For the text-containing cell, return its midpoint in (X, Y) coordinate format. 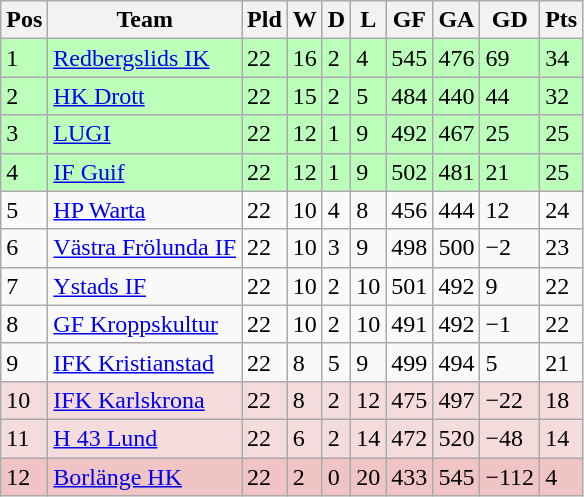
IF Guif (145, 172)
481 (456, 172)
−112 (510, 477)
32 (562, 96)
16 (304, 58)
498 (410, 248)
20 (368, 477)
GD (510, 20)
GA (456, 20)
0 (336, 477)
GF Kroppskultur (145, 324)
7 (24, 286)
W (304, 20)
476 (456, 58)
GF (410, 20)
Team (145, 20)
D (336, 20)
Pld (265, 20)
444 (456, 210)
15 (304, 96)
484 (410, 96)
502 (410, 172)
501 (410, 286)
−2 (510, 248)
Pts (562, 20)
−48 (510, 438)
L (368, 20)
HK Drott (145, 96)
HP Warta (145, 210)
44 (510, 96)
69 (510, 58)
456 (410, 210)
497 (456, 400)
LUGI (145, 134)
Borlänge HK (145, 477)
472 (410, 438)
499 (410, 362)
11 (24, 438)
Pos (24, 20)
34 (562, 58)
494 (456, 362)
18 (562, 400)
Västra Frölunda IF (145, 248)
−1 (510, 324)
467 (456, 134)
IFK Karlskrona (145, 400)
23 (562, 248)
520 (456, 438)
−22 (510, 400)
491 (410, 324)
433 (410, 477)
Redbergslids IK (145, 58)
24 (562, 210)
H 43 Lund (145, 438)
440 (456, 96)
475 (410, 400)
Ystads IF (145, 286)
500 (456, 248)
IFK Kristianstad (145, 362)
